Scan for the cell matching the given text and deliver its (X, Y) coordinate at center. 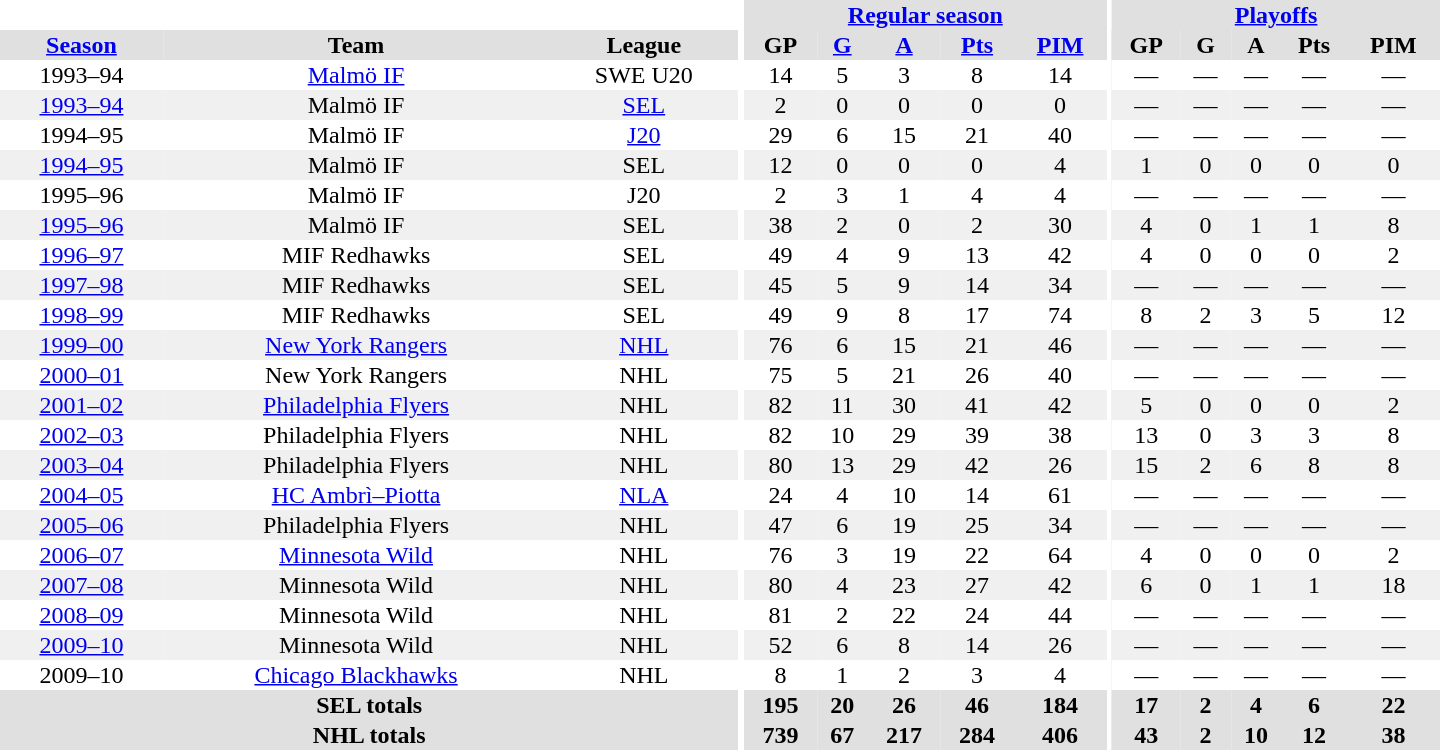
75 (780, 375)
2006–07 (82, 555)
195 (780, 705)
406 (1060, 735)
2003–04 (82, 465)
64 (1060, 555)
Playoffs (1276, 15)
23 (904, 585)
SEL totals (369, 705)
League (644, 45)
Regular season (926, 15)
NLA (644, 495)
2002–03 (82, 435)
2008–09 (82, 615)
2007–08 (82, 585)
52 (780, 645)
1996–97 (82, 255)
41 (978, 405)
217 (904, 735)
45 (780, 285)
1997–98 (82, 285)
1998–99 (82, 315)
184 (1060, 705)
2004–05 (82, 495)
2001–02 (82, 405)
SWE U20 (644, 75)
Team (356, 45)
2000–01 (82, 375)
1999–00 (82, 345)
Season (82, 45)
27 (978, 585)
81 (780, 615)
Chicago Blackhawks (356, 675)
20 (842, 705)
739 (780, 735)
25 (978, 525)
67 (842, 735)
284 (978, 735)
61 (1060, 495)
74 (1060, 315)
2005–06 (82, 525)
43 (1146, 735)
11 (842, 405)
39 (978, 435)
44 (1060, 615)
HC Ambrì–Piotta (356, 495)
18 (1394, 585)
NHL totals (369, 735)
47 (780, 525)
